Return (x, y) of the center of cell containing provided text 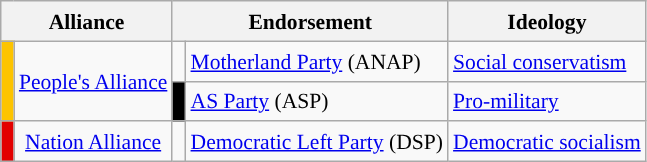
Endorsement (310, 21)
Democratic Left Party (DSP) (318, 142)
Nation Alliance (94, 142)
Alliance (87, 21)
Ideology (547, 21)
Democratic socialism (547, 142)
People's Alliance (94, 81)
Motherland Party (ANAP) (318, 61)
AS Party (ASP) (318, 101)
Pro-military (547, 101)
Social conservatism (547, 61)
